Output the [x, y] coordinate of the center of the cell containing the given text.  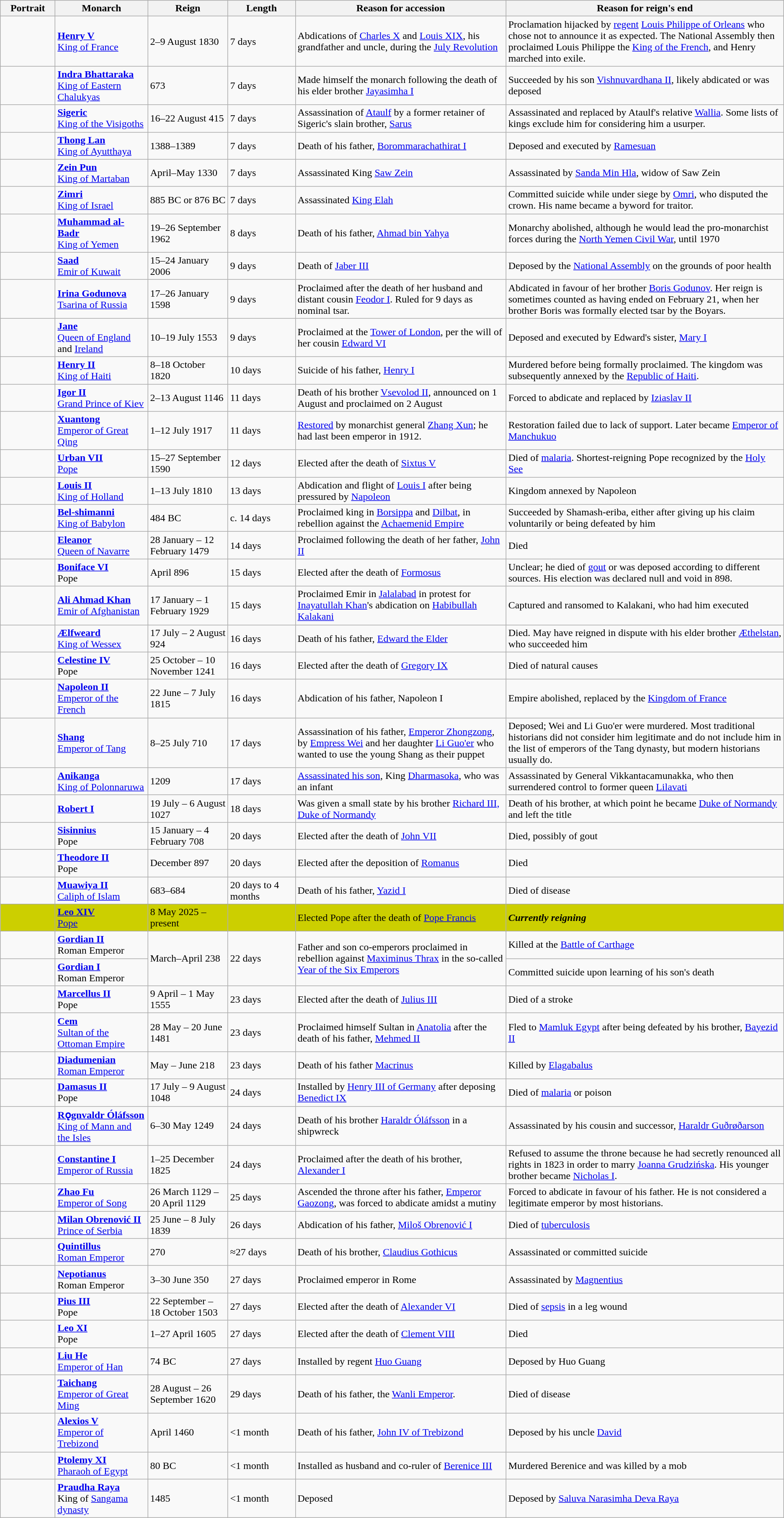
Assassinated King Elah [400, 200]
Proclaimed at the Tower of London, per the will of her cousin Edward VI [400, 337]
SaadEmir of Kuwait [101, 266]
270 [188, 1252]
Bel-shimanniKing of Babylon [101, 518]
Installed by regent Huo Guang [400, 1361]
Elected after the death of Clement VIII [400, 1334]
25 June – 8 July 1839 [188, 1225]
Reign [188, 8]
1–12 July 1917 [188, 431]
16–22 August 415 [188, 118]
Monarchy abolished, although he would lead the pro-monarchist forces during the North Yemen Civil War, until 1970 [645, 233]
Restoration failed due to lack of support. Later became Emperor of Manchukuo [645, 431]
Muhammad al-BadrKing of Yemen [101, 233]
Alexios VEmperor of Trebizond [101, 1433]
Henry IIKing of Haiti [101, 370]
Napoleon IIEmperor of the French [101, 698]
Elected after the death of Formosus [400, 572]
Muawiya IICaliph of Islam [101, 890]
Death of his brother, at which point he became Duke of Normandy and left the title [645, 809]
26 days [261, 1225]
Killed by Elagabalus [645, 1065]
SisinniusPope [101, 835]
Louis IIKing of Holland [101, 491]
Abdications of Charles X and Louis XIX, his grandfather and uncle, during the July Revolution [400, 41]
Elected after the death of John VII [400, 835]
22 June – 7 July 1815 [188, 698]
Committed suicide upon learning of his son's death [645, 972]
10–19 July 1553 [188, 337]
1209 [188, 781]
Igor IIGrand Prince of Kiev [101, 397]
Elected after the deposition of Romanus [400, 863]
Made himself the monarch following the death of his elder brother Jayasimha I [400, 85]
Deposed [400, 1498]
Succeeded by his son Vishnuvardhana II, likely abdicated or was deposed [645, 85]
25 October – 10 November 1241 [188, 665]
Rǫgnvaldr ÓláfssonKing of Mann and the Isles [101, 1126]
17–26 January 1598 [188, 299]
Marcellus IIPope [101, 1000]
29 days [261, 1394]
6–30 May 1249 [188, 1126]
Death of Jaber III [400, 266]
14 days [261, 546]
Captured and ransomed to Kalakani, who had him executed [645, 605]
Ali Ahmad KhanEmir of Afghanistan [101, 605]
15–24 January 2006 [188, 266]
Died of sepsis in a leg wound [645, 1306]
Deposed and executed by Edward's sister, Mary I [645, 337]
19–26 September 1962 [188, 233]
Proclaimed king in Borsippa and Dilbat, in rebellion against the Achaemenid Empire [400, 518]
8–25 July 710 [188, 742]
8 May 2025 – present [188, 918]
18 days [261, 809]
20 days to 4 months [261, 890]
683–684 [188, 890]
Murdered Berenice and was killed by a mob [645, 1466]
c. 14 days [261, 518]
AnikangaKing of Polonnaruwa [101, 781]
17 January – 1 February 1929 [188, 605]
Ascended the throne after his father, Emperor Gaozong, was forced to abdicate amidst a mutiny [400, 1197]
Liu HeEmperor of Han [101, 1361]
Died, possibly of gout [645, 835]
Assassinated by Sanda Min Hla, widow of Saw Zein [645, 173]
Gordian IIRoman Emperor [101, 945]
26 March 1129 – 20 April 1129 [188, 1197]
1–25 December 1825 [188, 1165]
22 days [261, 959]
Forced to abdicate in favour of his father. He is not considered a legitimate emperor by most historians. [645, 1197]
1388–1389 [188, 146]
Restored by monarchist general Zhang Xun; he had last been emperor in 1912. [400, 431]
Died. May have reigned in dispute with his elder brother Æthelstan, who succeeded him [645, 639]
17 July – 9 August 1048 [188, 1093]
Father and son co-emperors proclaimed in rebellion against Maximinus Thrax in the so-called Year of the Six Emperors [400, 959]
3–30 June 350 [188, 1280]
NepotianusRoman Emperor [101, 1280]
Assassinated by General Vikkantacamunakka, who then surrendered control to former queen Lilavati [645, 781]
Monarch [101, 8]
17 July – 2 August 924 [188, 639]
Ptolemy XIPharaoh of Egypt [101, 1466]
13 days [261, 491]
2–9 August 1830 [188, 41]
15–27 September 1590 [188, 463]
DiadumenianRoman Emperor [101, 1065]
Death of his brother, Claudius Gothicus [400, 1252]
74 BC [188, 1361]
1485 [188, 1498]
Thong LanKing of Ayutthaya [101, 146]
CemSultan of the Ottoman Empire [101, 1032]
12 days [261, 463]
May – June 218 [188, 1065]
2–13 August 1146 [188, 397]
Abdication of his father, Napoleon I [400, 698]
Assassinated his son, King Dharmasoka, who was an infant [400, 781]
Abdication of his father, Miloš Obrenović I [400, 1225]
Irina GodunovaTsarina of Russia [101, 299]
Death of his father, the Wanli Emperor. [400, 1394]
JaneQueen of England and Ireland [101, 337]
28 January – 12 February 1479 [188, 546]
Proclaimed Emir in Jalalabad in protest for Inayatullah Khan's abdication on Habibullah Kalakani [400, 605]
ÆlfweardKing of Wessex [101, 639]
March–April 238 [188, 959]
Killed at the Battle of Carthage [645, 945]
Elected after the death of Julius III [400, 1000]
Kingdom annexed by Napoleon [645, 491]
Proclaimed himself Sultan in Anatolia after the death of his father, Mehmed II [400, 1032]
Deposed by his uncle David [645, 1433]
December 897 [188, 863]
19 July – 6 August 1027 [188, 809]
8–18 October 1820 [188, 370]
673 [188, 85]
Reason for accession [400, 8]
Leo XIVPope [101, 918]
Forced to abdicate and replaced by Iziaslav II [645, 397]
Assassinated or committed suicide [645, 1252]
QuintillusRoman Emperor [101, 1252]
Death of his father, John IV of Trebizond [400, 1433]
EleanorQueen of Navarre [101, 546]
Death of his father, Borommarachathirat I [400, 146]
Constantine IEmperor of Russia [101, 1165]
XuantongEmperor of Great Qing [101, 431]
SigericKing of the Visigoths [101, 118]
Proclaimed following the death of her father, John II [400, 546]
ZimriKing of Israel [101, 200]
1–27 April 1605 [188, 1334]
Fled to Mamluk Egypt after being defeated by his brother, Bayezid II [645, 1032]
885 BC or 876 BC [188, 200]
Urban VIIPope [101, 463]
Was given a small state by his brother Richard III, Duke of Normandy [400, 809]
Assassinated and replaced by Ataulf's relative Wallia. Some lists of kings exclude him for considering him a usurper. [645, 118]
Death of his father Macrinus [400, 1065]
Installed as husband and co-ruler of Berenice III [400, 1466]
Elected Pope after the death of Pope Francis [400, 918]
Milan Obrenović IIPrince of Serbia [101, 1225]
April 896 [188, 572]
Celestine IVPope [101, 665]
22 September – 18 October 1503 [188, 1306]
ShangEmperor of Tang [101, 742]
Deposed and executed by Ramesuan [645, 146]
Elected after the death of Alexander VI [400, 1306]
Died of malaria or poison [645, 1093]
Died of tuberculosis [645, 1225]
TaichangEmperor of Great Ming [101, 1394]
Currently reigning [645, 918]
25 days [261, 1197]
≈27 days [261, 1252]
Abdication and flight of Louis I after being pressured by Napoleon [400, 491]
Indra BhattarakaKing of Eastern Chalukyas [101, 85]
15 January – 4 February 708 [188, 835]
Death of his brother Haraldr Óláfsson in a shipwreck [400, 1126]
Assassinated by his cousin and successor, Haraldr Guðrøðarson [645, 1126]
Theodore IIPope [101, 863]
Empire abolished, replaced by the Kingdom of France [645, 698]
484 BC [188, 518]
9 April – 1 May 1555 [188, 1000]
Boniface VIPope [101, 572]
Deposed by the National Assembly on the grounds of poor health [645, 266]
April 1460 [188, 1433]
Leo XIPope [101, 1334]
Proclaimed after the death of his brother, Alexander I [400, 1165]
Damasus IIPope [101, 1093]
April–May 1330 [188, 173]
Assassination of Ataulf by a former retainer of Sigeric's slain brother, Sarus [400, 118]
8 days [261, 233]
Death of his father, Ahmad bin Yahya [400, 233]
1–13 July 1810 [188, 491]
Length [261, 8]
Praudha Raya King of Sangama dynasty [101, 1498]
Robert I [101, 809]
Death of his father, Yazid I [400, 890]
28 May – 20 June 1481 [188, 1032]
28 August – 26 September 1620 [188, 1394]
Deposed by Saluva Narasimha Deva Raya [645, 1498]
Murdered before being formally proclaimed. The kingdom was subsequently annexed by the Republic of Haiti. [645, 370]
Death of his father, Edward the Elder [400, 639]
Elected after the death of Gregory IX [400, 665]
Deposed by Huo Guang [645, 1361]
Reason for reign's end [645, 8]
Assassination of his father, Emperor Zhongzong, by Empress Wei and her daughter Li Guo'er who wanted to use the young Shang as their puppet [400, 742]
Installed by Henry III of Germany after deposing Benedict IX [400, 1093]
Elected after the death of Sixtus V [400, 463]
Died of malaria. Shortest-reigning Pope recognized by the Holy See [645, 463]
Zein PunKing of Martaban [101, 173]
Death of his brother Vsevolod II, announced on 1 August and proclaimed on 2 August [400, 397]
Assassinated by Magnentius [645, 1280]
Committed suicide while under siege by Omri, who disputed the crown. His name became a byword for traitor. [645, 200]
Suicide of his father, Henry I [400, 370]
Proclaimed after the death of her husband and distant cousin Feodor I. Ruled for 9 days as nominal tsar. [400, 299]
Zhao FuEmperor of Song [101, 1197]
80 BC [188, 1466]
Succeeded by Shamash-eriba, either after giving up his claim voluntarily or being defeated by him [645, 518]
Henry VKing of France [101, 41]
Assassinated King Saw Zein [400, 173]
Unclear; he died of gout or was deposed according to different sources. His election was declared null and void in 898. [645, 572]
Pius IIIPope [101, 1306]
Proclaimed emperor in Rome [400, 1280]
Gordian IRoman Emperor [101, 972]
Portrait [28, 8]
Died of natural causes [645, 665]
10 days [261, 370]
Died of a stroke [645, 1000]
